Return the (x, y) coordinate for the center point of the cell that contains the specified text.  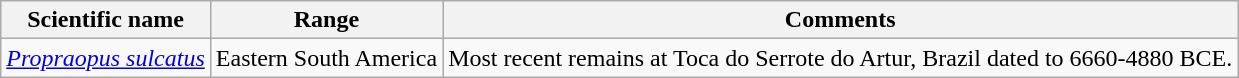
Eastern South America (326, 58)
Range (326, 20)
Most recent remains at Toca do Serrote do Artur, Brazil dated to 6660-4880 BCE. (840, 58)
Propraopus sulcatus (106, 58)
Scientific name (106, 20)
Comments (840, 20)
